Return the [x, y] coordinate for the center point of the cell that contains the specified text.  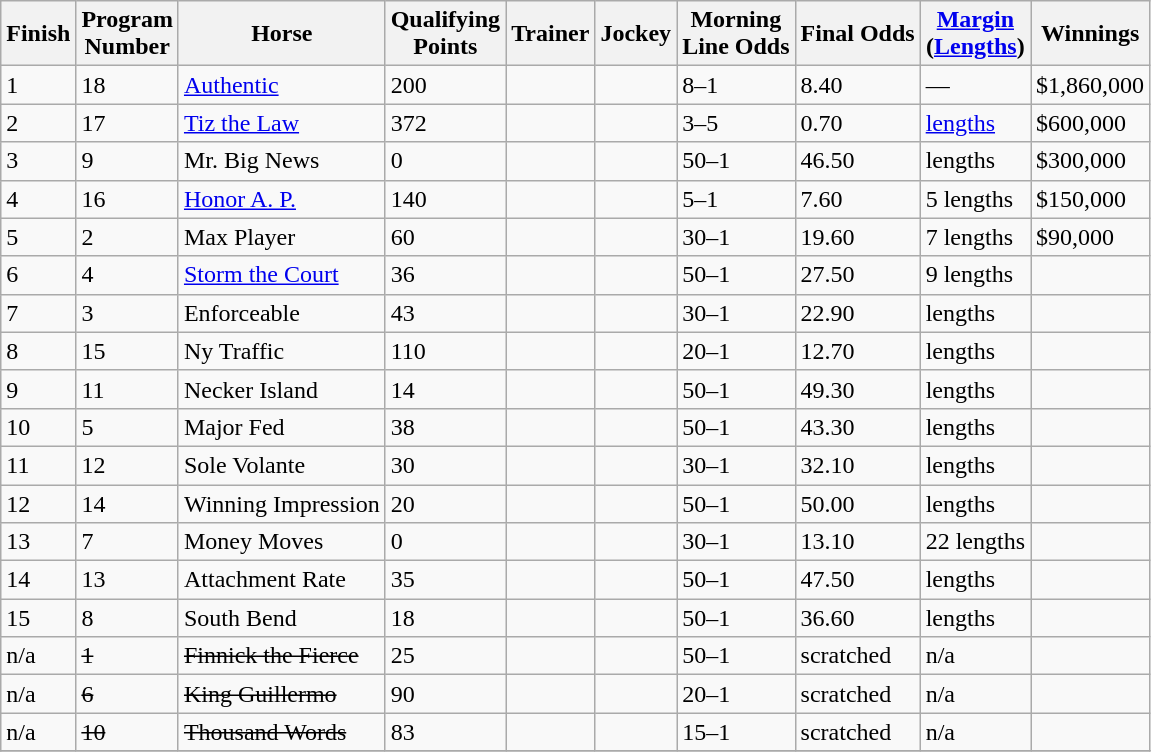
90 [445, 694]
83 [445, 732]
Jockey [636, 34]
Final Odds [858, 34]
Ny Traffic [282, 351]
Winning Impression [282, 503]
Winnings [1090, 34]
Sole Volante [282, 465]
Mr. Big News [282, 161]
8–1 [736, 85]
Major Fed [282, 427]
Thousand Words [282, 732]
3–5 [736, 123]
19.60 [858, 237]
Necker Island [282, 389]
South Bend [282, 618]
46.50 [858, 161]
$300,000 [1090, 161]
22.90 [858, 313]
49.30 [858, 389]
Horse [282, 34]
$1,860,000 [1090, 85]
Storm the Court [282, 275]
25 [445, 656]
43 [445, 313]
— [975, 85]
140 [445, 199]
36 [445, 275]
35 [445, 580]
Trainer [550, 34]
110 [445, 351]
5 lengths [975, 199]
9 lengths [975, 275]
QualifyingPoints [445, 34]
Finish [38, 34]
King Guillermo [282, 694]
Margin(Lengths) [975, 34]
Finnick the Fierce [282, 656]
MorningLine Odds [736, 34]
38 [445, 427]
17 [128, 123]
Money Moves [282, 542]
7.60 [858, 199]
Honor A. P. [282, 199]
$150,000 [1090, 199]
5–1 [736, 199]
36.60 [858, 618]
0.70 [858, 123]
200 [445, 85]
15–1 [736, 732]
20 [445, 503]
ProgramNumber [128, 34]
7 lengths [975, 237]
Max Player [282, 237]
13.10 [858, 542]
$600,000 [1090, 123]
8.40 [858, 85]
43.30 [858, 427]
12.70 [858, 351]
50.00 [858, 503]
$90,000 [1090, 237]
22 lengths [975, 542]
Attachment Rate [282, 580]
Authentic [282, 85]
32.10 [858, 465]
Tiz the Law [282, 123]
16 [128, 199]
30 [445, 465]
Enforceable [282, 313]
60 [445, 237]
372 [445, 123]
27.50 [858, 275]
47.50 [858, 580]
